Search for the cell housing the specified text and yield its (x, y) center coordinate. 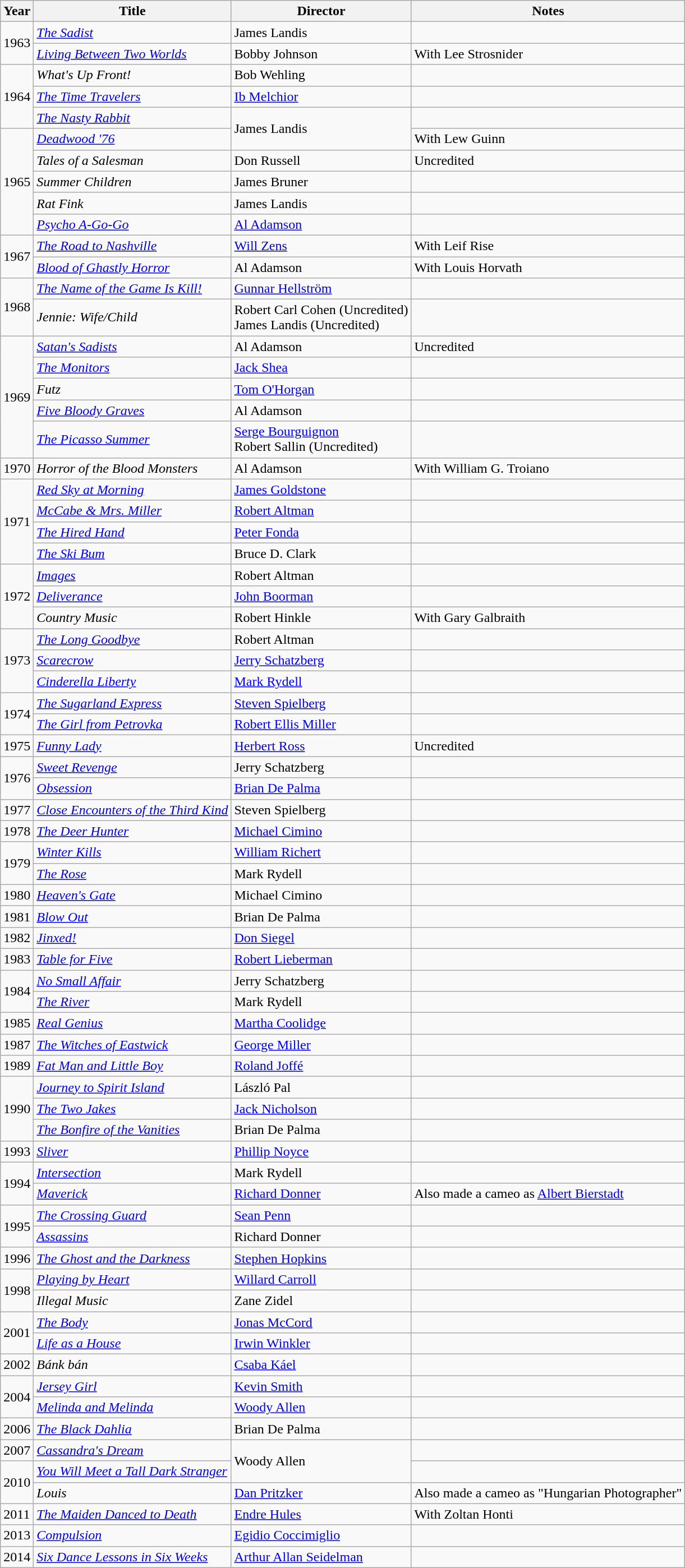
Willard Carroll (321, 1279)
Stephen Hopkins (321, 1258)
With William G. Troiano (548, 468)
Country Music (132, 617)
Will Zens (321, 246)
The Hired Hand (132, 532)
No Small Affair (132, 981)
1975 (17, 746)
Life as a House (132, 1344)
With Louis Horvath (548, 268)
Deliverance (132, 596)
Futz (132, 389)
Five Bloody Graves (132, 411)
Tales of a Salesman (132, 160)
1990 (17, 1109)
Tom O'Horgan (321, 389)
Cassandra's Dream (132, 1450)
Bob Wehling (321, 75)
Six Dance Lessons in Six Weeks (132, 1557)
1993 (17, 1151)
The Sugarland Express (132, 703)
2002 (17, 1365)
James Bruner (321, 182)
Roland Joffé (321, 1066)
Martha Coolidge (321, 1023)
Close Encounters of the Third Kind (132, 810)
Psycho A-Go-Go (132, 224)
1995 (17, 1226)
The Witches of Eastwick (132, 1045)
1973 (17, 660)
Jack Nicholson (321, 1109)
Also made a cameo as Albert Bierstadt (548, 1194)
Deadwood '76 (132, 139)
1974 (17, 714)
Egidio Coccimiglio (321, 1535)
Winter Kills (132, 852)
1985 (17, 1023)
Robert Ellis Miller (321, 725)
1979 (17, 863)
With Gary Galbraith (548, 617)
Assassins (132, 1237)
László Pal (321, 1087)
Year (17, 11)
Herbert Ross (321, 746)
The Road to Nashville (132, 246)
Jennie: Wife/Child (132, 317)
Endre Hules (321, 1514)
Phillip Noyce (321, 1151)
The Long Goodbye (132, 639)
Bobby Johnson (321, 54)
The Monitors (132, 368)
1983 (17, 959)
1977 (17, 810)
Robert Carl Cohen (Uncredited)James Landis (Uncredited) (321, 317)
The Ski Bum (132, 554)
Jersey Girl (132, 1386)
Rat Fink (132, 203)
Illegal Music (132, 1300)
With Leif Rise (548, 246)
Heaven's Gate (132, 895)
Living Between Two Worlds (132, 54)
1969 (17, 397)
1996 (17, 1258)
The Girl from Petrovka (132, 725)
Obsession (132, 788)
The Crossing Guard (132, 1215)
Compulsion (132, 1535)
Bruce D. Clark (321, 554)
Maverick (132, 1194)
2013 (17, 1535)
Images (132, 575)
Kevin Smith (321, 1386)
James Goldstone (321, 490)
Csaba Káel (321, 1365)
Robert Hinkle (321, 617)
The Rose (132, 874)
You Will Meet a Tall Dark Stranger (132, 1472)
Zane Zidel (321, 1300)
1967 (17, 256)
2001 (17, 1332)
The Name of the Game Is Kill! (132, 289)
With Lee Strosnider (548, 54)
William Richert (321, 852)
Serge BourguignonRobert Sallin (Uncredited) (321, 440)
Intersection (132, 1173)
1976 (17, 778)
What's Up Front! (132, 75)
1968 (17, 307)
Sean Penn (321, 1215)
The Ghost and the Darkness (132, 1258)
The Sadist (132, 33)
Cinderella Liberty (132, 682)
The Picasso Summer (132, 440)
1972 (17, 596)
Louis (132, 1493)
The Bonfire of the Vanities (132, 1130)
Bánk bán (132, 1365)
Director (321, 11)
1989 (17, 1066)
1980 (17, 895)
1963 (17, 43)
Dan Pritzker (321, 1493)
Satan's Sadists (132, 347)
Horror of the Blood Monsters (132, 468)
George Miller (321, 1045)
1981 (17, 916)
2007 (17, 1450)
Jinxed! (132, 938)
Melinda and Melinda (132, 1408)
1984 (17, 991)
1982 (17, 938)
1998 (17, 1290)
Fat Man and Little Boy (132, 1066)
Real Genius (132, 1023)
Playing by Heart (132, 1279)
Blow Out (132, 916)
Title (132, 11)
Peter Fonda (321, 532)
Jonas McCord (321, 1322)
The Time Travelers (132, 96)
Sweet Revenge (132, 767)
Blood of Ghastly Horror (132, 268)
The Deer Hunter (132, 831)
The Body (132, 1322)
2006 (17, 1429)
Journey to Spirit Island (132, 1087)
1994 (17, 1183)
Notes (548, 11)
With Lew Guinn (548, 139)
John Boorman (321, 596)
Don Siegel (321, 938)
1971 (17, 522)
Don Russell (321, 160)
Jack Shea (321, 368)
Table for Five (132, 959)
Robert Lieberman (321, 959)
The Nasty Rabbit (132, 118)
The Two Jakes (132, 1109)
1970 (17, 468)
The River (132, 1002)
McCabe & Mrs. Miller (132, 511)
Sliver (132, 1151)
1987 (17, 1045)
2010 (17, 1482)
Summer Children (132, 182)
Funny Lady (132, 746)
The Black Dahlia (132, 1429)
2014 (17, 1557)
The Maiden Danced to Death (132, 1514)
Ib Melchior (321, 96)
1965 (17, 182)
Irwin Winkler (321, 1344)
1964 (17, 96)
Arthur Allan Seidelman (321, 1557)
With Zoltan Honti (548, 1514)
Red Sky at Morning (132, 490)
Scarecrow (132, 661)
2011 (17, 1514)
Also made a cameo as "Hungarian Photographer" (548, 1493)
1978 (17, 831)
Gunnar Hellström (321, 289)
2004 (17, 1397)
